Capture the cell that displays the provided text and extract its [X, Y] central coordinate. 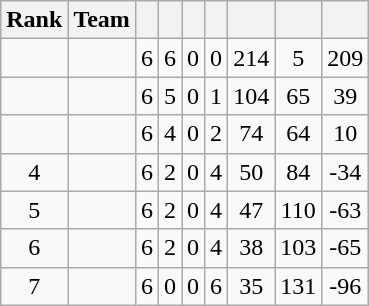
84 [298, 172]
10 [346, 134]
1 [216, 96]
47 [252, 210]
110 [298, 210]
209 [346, 58]
Rank [34, 20]
-63 [346, 210]
35 [252, 286]
104 [252, 96]
131 [298, 286]
-34 [346, 172]
65 [298, 96]
50 [252, 172]
-96 [346, 286]
7 [34, 286]
Team [102, 20]
-65 [346, 248]
214 [252, 58]
74 [252, 134]
39 [346, 96]
64 [298, 134]
103 [298, 248]
38 [252, 248]
